From the cell containing the given text, extract its center point as (X, Y) coordinate. 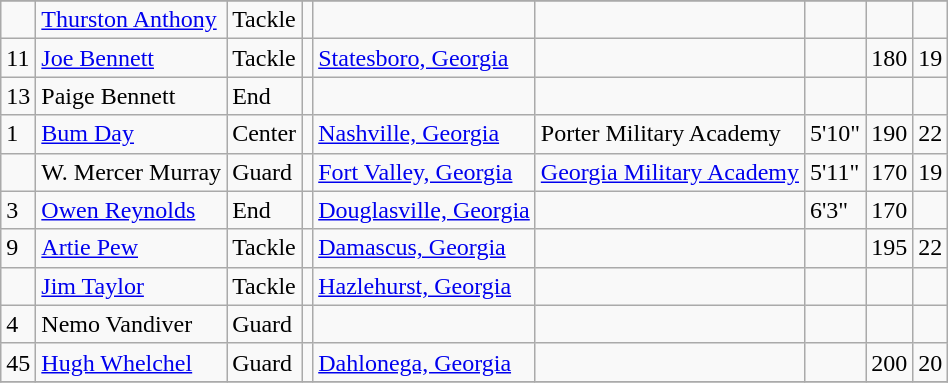
195 (890, 248)
1 (18, 134)
Thurston Anthony (132, 20)
5'11" (836, 172)
4 (18, 324)
Porter Military Academy (670, 134)
Fort Valley, Georgia (424, 172)
Center (264, 134)
11 (18, 58)
Nashville, Georgia (424, 134)
Jim Taylor (132, 286)
200 (890, 362)
Douglasville, Georgia (424, 210)
Artie Pew (132, 248)
180 (890, 58)
Nemo Vandiver (132, 324)
3 (18, 210)
Bum Day (132, 134)
13 (18, 96)
Statesboro, Georgia (424, 58)
20 (930, 362)
9 (18, 248)
6'3" (836, 210)
Dahlonega, Georgia (424, 362)
Hazlehurst, Georgia (424, 286)
Damascus, Georgia (424, 248)
Owen Reynolds (132, 210)
Georgia Military Academy (670, 172)
5'10" (836, 134)
190 (890, 134)
Paige Bennett (132, 96)
Hugh Whelchel (132, 362)
Joe Bennett (132, 58)
45 (18, 362)
W. Mercer Murray (132, 172)
